Locate the cell with the specified text and output its (X, Y) center coordinate. 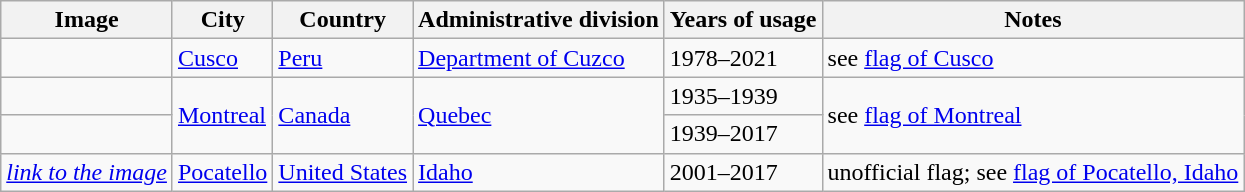
link to the image (87, 172)
1978–2021 (743, 58)
Pocatello (222, 172)
1935–1939 (743, 96)
Image (87, 20)
Country (343, 20)
Department of Cuzco (539, 58)
Quebec (539, 115)
unofficial flag; see flag of Pocatello, Idaho (1033, 172)
Montreal (222, 115)
Administrative division (539, 20)
Idaho (539, 172)
Canada (343, 115)
2001–2017 (743, 172)
Notes (1033, 20)
United States (343, 172)
Years of usage (743, 20)
1939–2017 (743, 134)
see flag of Montreal (1033, 115)
Cusco (222, 58)
Peru (343, 58)
see flag of Cusco (1033, 58)
City (222, 20)
